Return the [x, y] coordinate for the center point of the cell that contains the specified text.  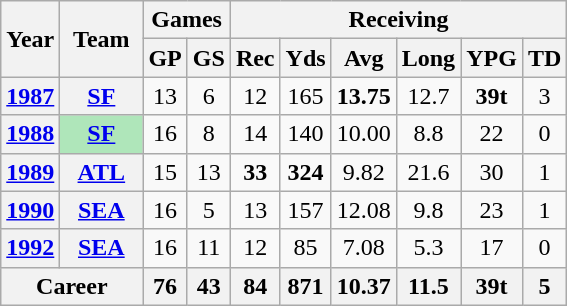
Avg [364, 58]
8.8 [428, 134]
43 [208, 286]
12.7 [428, 96]
324 [306, 172]
11 [208, 248]
14 [255, 134]
1990 [30, 210]
140 [306, 134]
21.6 [428, 172]
Long [428, 58]
33 [255, 172]
Team [102, 39]
157 [306, 210]
Receiving [398, 20]
9.82 [364, 172]
Year [30, 39]
GP [165, 58]
22 [492, 134]
ATL [102, 172]
Career [72, 286]
Rec [255, 58]
TD [544, 58]
9.8 [428, 210]
84 [255, 286]
165 [306, 96]
17 [492, 248]
10.00 [364, 134]
6 [208, 96]
30 [492, 172]
Games [186, 20]
YPG [492, 58]
13.75 [364, 96]
Yds [306, 58]
23 [492, 210]
1989 [30, 172]
1992 [30, 248]
8 [208, 134]
5.3 [428, 248]
3 [544, 96]
7.08 [364, 248]
1987 [30, 96]
1988 [30, 134]
12.08 [364, 210]
10.37 [364, 286]
11.5 [428, 286]
76 [165, 286]
15 [165, 172]
871 [306, 286]
GS [208, 58]
85 [306, 248]
